Return [X, Y] of the center of cell containing provided text 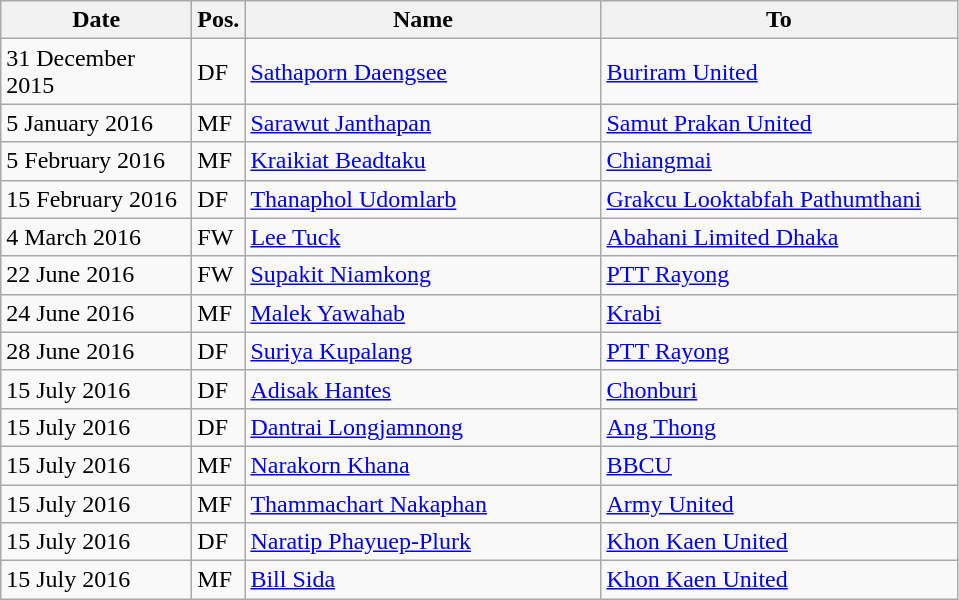
Lee Tuck [423, 237]
Date [96, 20]
Naratip Phayuep-Plurk [423, 542]
Sarawut Janthapan [423, 123]
Kraikiat Beadtaku [423, 161]
Narakorn Khana [423, 465]
Ang Thong [779, 427]
To [779, 20]
Thammachart Nakaphan [423, 503]
Bill Sida [423, 580]
Pos. [218, 20]
Krabi [779, 313]
Army United [779, 503]
Name [423, 20]
4 March 2016 [96, 237]
15 February 2016 [96, 199]
Supakit Niamkong [423, 275]
Grakcu Looktabfah Pathumthani [779, 199]
Thanaphol Udomlarb [423, 199]
Chiangmai [779, 161]
Dantrai Longjamnong [423, 427]
Sathaporn Daengsee [423, 72]
Chonburi [779, 389]
22 June 2016 [96, 275]
Malek Yawahab [423, 313]
Adisak Hantes [423, 389]
5 February 2016 [96, 161]
Suriya Kupalang [423, 351]
BBCU [779, 465]
Samut Prakan United [779, 123]
Buriram United [779, 72]
5 January 2016 [96, 123]
31 December 2015 [96, 72]
28 June 2016 [96, 351]
Abahani Limited Dhaka [779, 237]
24 June 2016 [96, 313]
